Determine the [X, Y] coordinate at the center of the cell enclosing the given text.  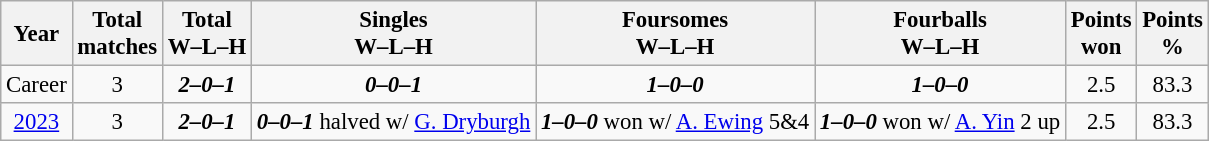
FourballsW–L–H [940, 34]
Points% [1172, 34]
Totalmatches [117, 34]
SinglesW–L–H [393, 34]
TotalW–L–H [206, 34]
0–0–1 halved w/ G. Dryburgh [393, 122]
Career [36, 85]
Year [36, 34]
Pointswon [1100, 34]
0–0–1 [393, 85]
1–0–0 won w/ A. Yin 2 up [940, 122]
2023 [36, 122]
FoursomesW–L–H [676, 34]
1–0–0 won w/ A. Ewing 5&4 [676, 122]
